Scan for the cell matching the given text and deliver its (X, Y) coordinate at center. 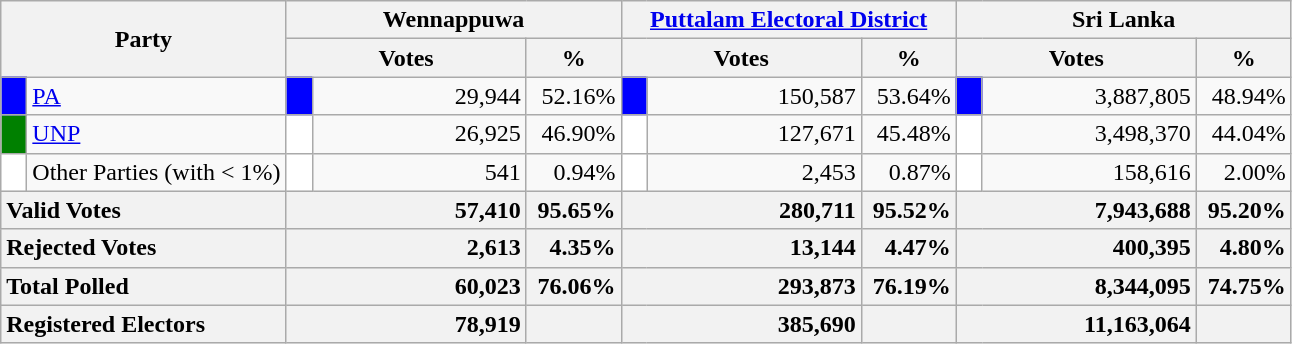
29,944 (419, 96)
76.19% (908, 286)
2,453 (754, 172)
3,498,370 (1089, 134)
3,887,805 (1089, 96)
150,587 (754, 96)
Party (144, 39)
Registered Electors (144, 324)
4.80% (1244, 248)
UNP (156, 134)
0.94% (574, 172)
4.47% (908, 248)
60,023 (406, 286)
0.87% (908, 172)
Other Parties (with < 1%) (156, 172)
158,616 (1089, 172)
Puttalam Electoral District (788, 20)
280,711 (741, 210)
Total Polled (144, 286)
293,873 (741, 286)
127,671 (754, 134)
53.64% (908, 96)
4.35% (574, 248)
52.16% (574, 96)
95.52% (908, 210)
11,163,064 (1076, 324)
400,395 (1076, 248)
541 (419, 172)
2,613 (406, 248)
13,144 (741, 248)
PA (156, 96)
44.04% (1244, 134)
7,943,688 (1076, 210)
8,344,095 (1076, 286)
57,410 (406, 210)
Valid Votes (144, 210)
95.20% (1244, 210)
Sri Lanka (1124, 20)
95.65% (574, 210)
76.06% (574, 286)
48.94% (1244, 96)
385,690 (741, 324)
74.75% (1244, 286)
2.00% (1244, 172)
Wennappuwa (454, 20)
26,925 (419, 134)
45.48% (908, 134)
46.90% (574, 134)
Rejected Votes (144, 248)
78,919 (406, 324)
